Return the [x, y] coordinate for the center point of the cell that contains the specified text.  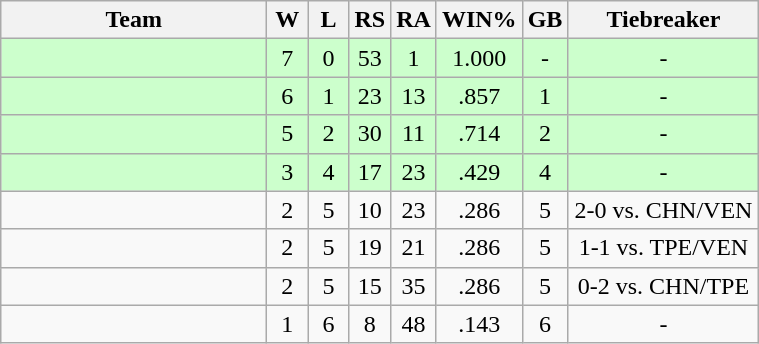
19 [370, 248]
RS [370, 20]
10 [370, 210]
WIN% [479, 20]
GB [545, 20]
48 [414, 324]
.143 [479, 324]
35 [414, 286]
1-1 vs. TPE/VEN [664, 248]
21 [414, 248]
30 [370, 134]
3 [288, 172]
11 [414, 134]
17 [370, 172]
W [288, 20]
.429 [479, 172]
.857 [479, 96]
2-0 vs. CHN/VEN [664, 210]
L [328, 20]
1.000 [479, 58]
15 [370, 286]
.714 [479, 134]
0 [328, 58]
8 [370, 324]
Tiebreaker [664, 20]
53 [370, 58]
0-2 vs. CHN/TPE [664, 286]
13 [414, 96]
Team [134, 20]
7 [288, 58]
RA [414, 20]
